Capture the cell that displays the provided text and extract its [X, Y] central coordinate. 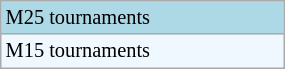
M15 tournaments [142, 51]
M25 tournaments [142, 17]
